Detect which cell encompasses the target text, then output its [X, Y] center coordinate. 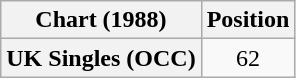
UK Singles (OCC) [101, 58]
62 [248, 58]
Chart (1988) [101, 20]
Position [248, 20]
